Return [x, y] of the center of cell containing provided text 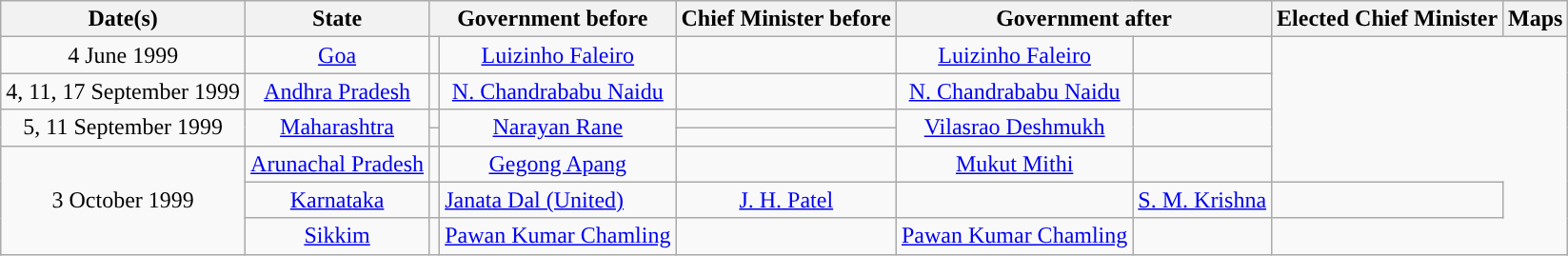
Maharashtra [337, 128]
Maps [1536, 19]
Mukut Mithi [1014, 164]
Elected Chief Minister [1388, 19]
Andhra Pradesh [337, 91]
Goa [337, 55]
Vilasrao Deshmukh [1014, 128]
S. M. Krishna [1202, 200]
Government before [552, 19]
Chief Minister before [786, 19]
Janata Dal (United) [558, 200]
Arunachal Pradesh [337, 164]
J. H. Patel [786, 200]
Government after [1083, 19]
3 October 1999 [124, 200]
State [337, 19]
5, 11 September 1999 [124, 128]
4 June 1999 [124, 55]
Date(s) [124, 19]
Narayan Rane [558, 128]
Sikkim [337, 236]
4, 11, 17 September 1999 [124, 91]
Karnataka [337, 200]
Gegong Apang [558, 164]
